Capture the cell that displays the provided text and extract its (X, Y) central coordinate. 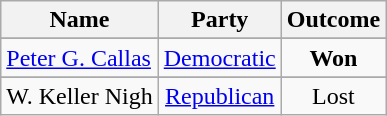
Republican (220, 96)
Won (333, 58)
Lost (333, 96)
Party (220, 20)
Democratic (220, 58)
W. Keller Nigh (80, 96)
Name (80, 20)
Outcome (333, 20)
Peter G. Callas (80, 58)
